Capture the cell that displays the provided text and extract its (x, y) central coordinate. 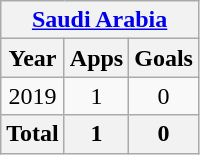
Goals (164, 58)
Apps (96, 58)
2019 (33, 96)
Saudi Arabia (100, 20)
Total (33, 134)
Year (33, 58)
